Pinpoint the cell where the given text exists, returning its (X, Y) midpoint coordinate. 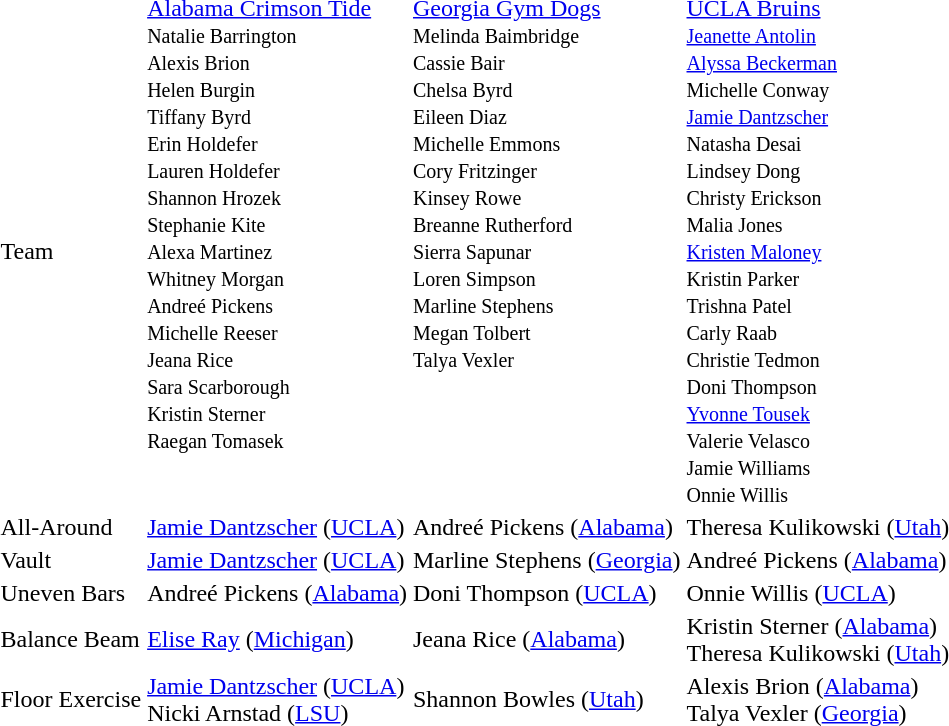
Elise Ray (Michigan) (278, 640)
Doni Thompson (UCLA) (547, 593)
Jeana Rice (Alabama) (547, 640)
Marline Stephens (Georgia) (547, 560)
